Identify which cell holds the provided text, then report its (X, Y) central coordinate. 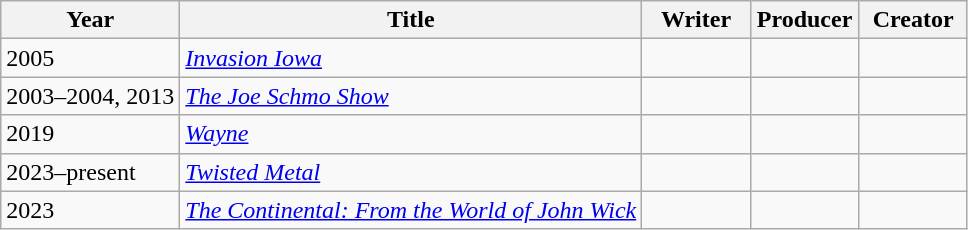
Writer (696, 20)
Year (90, 20)
2005 (90, 58)
The Continental: From the World of John Wick (411, 210)
Title (411, 20)
The Joe Schmo Show (411, 96)
2003–2004, 2013 (90, 96)
Creator (914, 20)
2023–present (90, 172)
Wayne (411, 134)
Invasion Iowa (411, 58)
2019 (90, 134)
Twisted Metal (411, 172)
2023 (90, 210)
Producer (804, 20)
